Capture the cell that displays the provided text and extract its [X, Y] central coordinate. 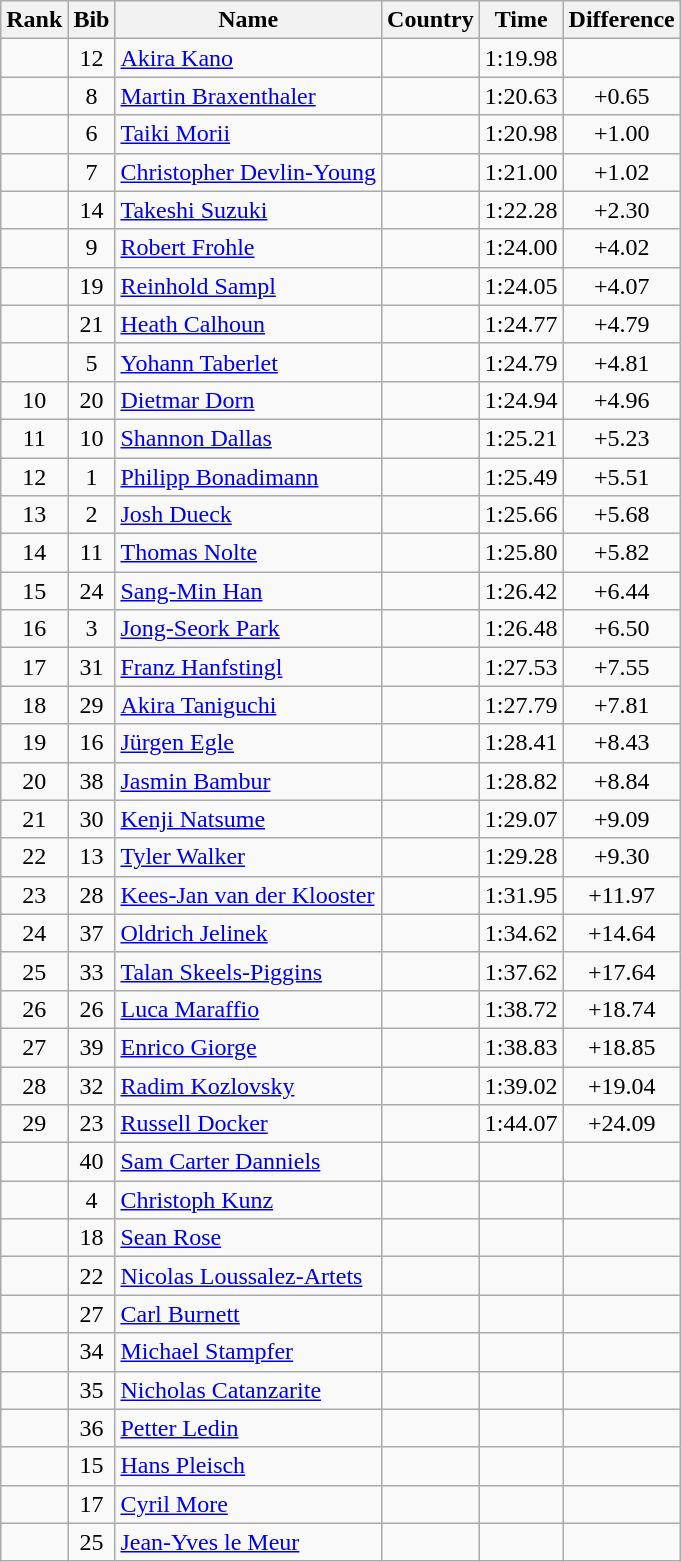
+4.81 [622, 362]
Josh Dueck [248, 515]
Kenji Natsume [248, 819]
1:27.79 [521, 705]
1:31.95 [521, 895]
37 [92, 933]
Franz Hanfstingl [248, 667]
Christopher Devlin-Young [248, 172]
Name [248, 20]
Heath Calhoun [248, 324]
1:28.82 [521, 781]
1:25.80 [521, 553]
Reinhold Sampl [248, 286]
Robert Frohle [248, 248]
+17.64 [622, 971]
Jürgen Egle [248, 743]
Oldrich Jelinek [248, 933]
Taiki Morii [248, 134]
33 [92, 971]
32 [92, 1085]
+9.09 [622, 819]
1:28.41 [521, 743]
1:38.72 [521, 1009]
+2.30 [622, 210]
+5.82 [622, 553]
38 [92, 781]
Akira Kano [248, 58]
2 [92, 515]
+7.81 [622, 705]
+18.85 [622, 1047]
36 [92, 1428]
1:21.00 [521, 172]
+8.43 [622, 743]
+9.30 [622, 857]
1:44.07 [521, 1124]
+6.44 [622, 591]
Hans Pleisch [248, 1466]
Tyler Walker [248, 857]
+14.64 [622, 933]
Enrico Giorge [248, 1047]
+7.55 [622, 667]
+4.79 [622, 324]
Sam Carter Danniels [248, 1162]
31 [92, 667]
Petter Ledin [248, 1428]
6 [92, 134]
7 [92, 172]
1:25.21 [521, 438]
1 [92, 477]
Bib [92, 20]
Yohann Taberlet [248, 362]
1:25.66 [521, 515]
Difference [622, 20]
Sang-Min Han [248, 591]
+11.97 [622, 895]
Nicolas Loussalez-Artets [248, 1276]
Christoph Kunz [248, 1200]
Jong-Seork Park [248, 629]
1:22.28 [521, 210]
Thomas Nolte [248, 553]
1:24.00 [521, 248]
Radim Kozlovsky [248, 1085]
+24.09 [622, 1124]
Russell Docker [248, 1124]
1:29.07 [521, 819]
1:34.62 [521, 933]
1:24.79 [521, 362]
30 [92, 819]
39 [92, 1047]
Martin Braxenthaler [248, 96]
5 [92, 362]
+5.68 [622, 515]
Carl Burnett [248, 1314]
Rank [34, 20]
34 [92, 1352]
Philipp Bonadimann [248, 477]
Kees-Jan van der Klooster [248, 895]
+4.07 [622, 286]
1:26.48 [521, 629]
Jasmin Bambur [248, 781]
Talan Skeels-Piggins [248, 971]
3 [92, 629]
Shannon Dallas [248, 438]
+6.50 [622, 629]
Cyril More [248, 1504]
1:27.53 [521, 667]
Takeshi Suzuki [248, 210]
1:25.49 [521, 477]
Akira Taniguchi [248, 705]
40 [92, 1162]
1:24.05 [521, 286]
Nicholas Catanzarite [248, 1390]
9 [92, 248]
+0.65 [622, 96]
1:37.62 [521, 971]
Luca Maraffio [248, 1009]
4 [92, 1200]
Country [431, 20]
+4.96 [622, 400]
1:20.63 [521, 96]
+1.00 [622, 134]
Time [521, 20]
+5.23 [622, 438]
Jean-Yves le Meur [248, 1542]
+18.74 [622, 1009]
1:26.42 [521, 591]
35 [92, 1390]
1:19.98 [521, 58]
1:39.02 [521, 1085]
8 [92, 96]
Michael Stampfer [248, 1352]
+19.04 [622, 1085]
Sean Rose [248, 1238]
+8.84 [622, 781]
1:29.28 [521, 857]
+4.02 [622, 248]
1:24.94 [521, 400]
1:24.77 [521, 324]
+5.51 [622, 477]
Dietmar Dorn [248, 400]
+1.02 [622, 172]
1:38.83 [521, 1047]
1:20.98 [521, 134]
